Search for the cell housing the specified text and yield its (X, Y) center coordinate. 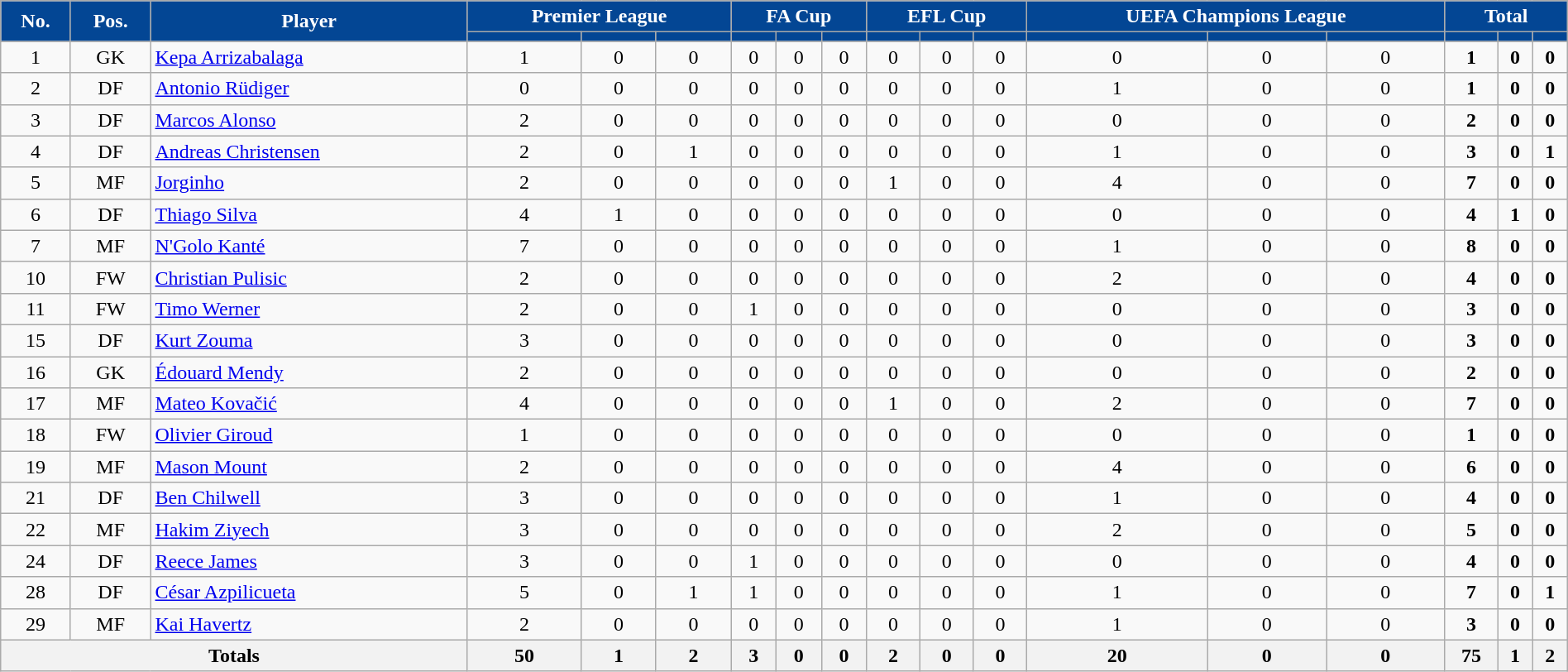
No. (36, 22)
17 (36, 404)
75 (1471, 655)
10 (36, 277)
EFL Cup (947, 17)
Premier League (599, 17)
Antonio Rüdiger (309, 89)
24 (36, 561)
Andreas Christensen (309, 151)
8 (1471, 246)
20 (1117, 655)
Kurt Zouma (309, 340)
UEFA Champions League (1236, 17)
Player (309, 22)
Thiago Silva (309, 214)
Kepa Arrizabalaga (309, 57)
Édouard Mendy (309, 372)
Ben Chilwell (309, 498)
N'Golo Kanté (309, 246)
21 (36, 498)
19 (36, 467)
Mason Mount (309, 467)
Hakim Ziyech (309, 530)
Olivier Giroud (309, 435)
Kai Havertz (309, 624)
Mateo Kovačić (309, 404)
28 (36, 593)
Jorginho (309, 183)
Reece James (309, 561)
Total (1506, 17)
11 (36, 309)
Totals (235, 655)
15 (36, 340)
FA Cup (799, 17)
29 (36, 624)
Christian Pulisic (309, 277)
César Azpilicueta (309, 593)
50 (524, 655)
22 (36, 530)
Marcos Alonso (309, 120)
Pos. (111, 22)
16 (36, 372)
Timo Werner (309, 309)
18 (36, 435)
